Provide the [x, y] coordinate of the cell's center where the given text is located.  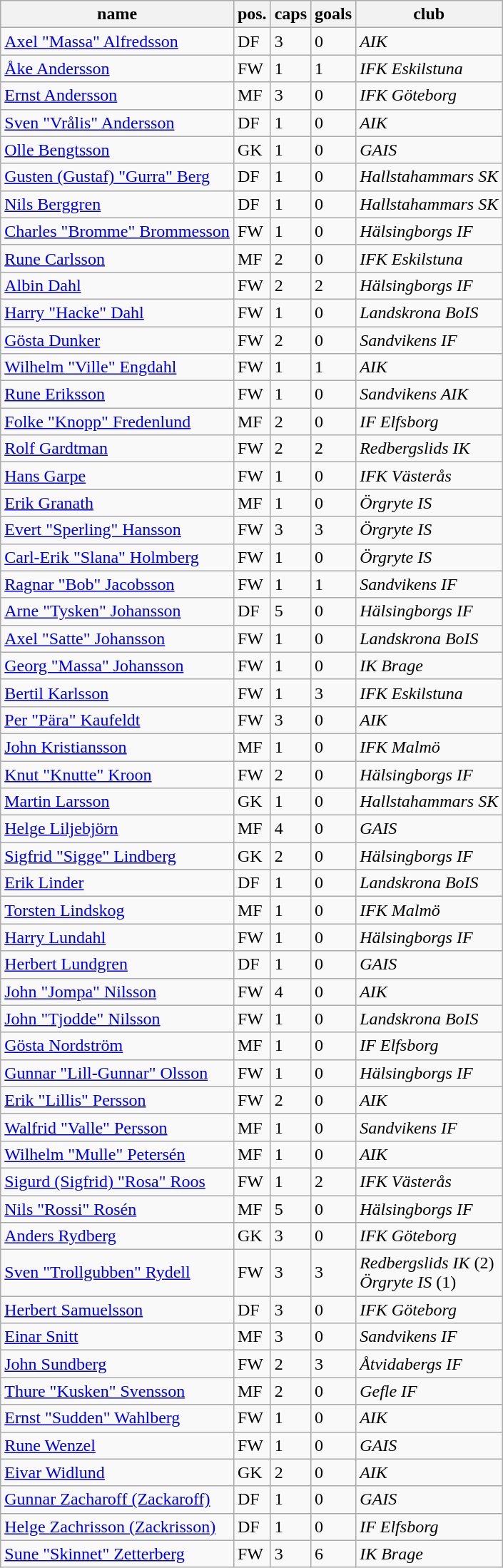
Sven "Trollgubben" Rydell [117, 1273]
name [117, 14]
Rolf Gardtman [117, 449]
Per "Pära" Kaufeldt [117, 720]
Åke Andersson [117, 68]
Sigfrid "Sigge" Lindberg [117, 856]
Gösta Dunker [117, 340]
Ernst "Sudden" Wahlberg [117, 1418]
John "Tjodde" Nilsson [117, 1019]
Helge Zachrisson (Zackrisson) [117, 1527]
Åtvidabergs IF [430, 1364]
Georg "Massa" Johansson [117, 666]
Herbert Samuelsson [117, 1310]
Arne "Tysken" Johansson [117, 611]
Ernst Andersson [117, 96]
club [430, 14]
Rune Wenzel [117, 1445]
Carl-Erik "Slana" Holmberg [117, 557]
Einar Snitt [117, 1337]
Charles "Bromme" Brommesson [117, 231]
Sandvikens AIK [430, 394]
Herbert Lundgren [117, 964]
Evert "Sperling" Hansson [117, 530]
Nils "Rossi" Rosén [117, 1209]
Ragnar "Bob" Jacobsson [117, 584]
Walfrid "Valle" Persson [117, 1127]
Rune Eriksson [117, 394]
Rune Carlsson [117, 258]
Knut "Knutte" Kroon [117, 774]
Folke "Knopp" Fredenlund [117, 422]
Erik "Lillis" Persson [117, 1100]
Nils Berggren [117, 204]
Hans Garpe [117, 476]
Redbergslids IK (2)Örgryte IS (1) [430, 1273]
Harry Lundahl [117, 937]
Martin Larsson [117, 802]
Erik Granath [117, 503]
John Kristiansson [117, 747]
Sven "Vrålis" Andersson [117, 123]
Gunnar "Lill-Gunnar" Olsson [117, 1073]
John "Jompa" Nilsson [117, 992]
John Sundberg [117, 1364]
Gusten (Gustaf) "Gurra" Berg [117, 177]
Harry "Hacke" Dahl [117, 312]
Axel "Satte" Johansson [117, 638]
caps [290, 14]
Sigurd (Sigfrid) "Rosa" Roos [117, 1181]
Bertil Karlsson [117, 693]
Olle Bengtsson [117, 150]
Redbergslids IK [430, 449]
Erik Linder [117, 883]
pos. [252, 14]
Torsten Lindskog [117, 910]
Gösta Nordström [117, 1046]
Eivar Widlund [117, 1472]
Gunnar Zacharoff (Zackaroff) [117, 1500]
goals [334, 14]
Anders Rydberg [117, 1236]
Wilhelm "Ville" Engdahl [117, 367]
Axel "Massa" Alfredsson [117, 41]
Wilhelm "Mulle" Petersén [117, 1154]
Sune "Skinnet" Zetterberg [117, 1554]
Thure "Kusken" Svensson [117, 1391]
Helge Liljebjörn [117, 829]
Albin Dahl [117, 285]
Gefle IF [430, 1391]
6 [334, 1554]
